Return the (X, Y) coordinate for the center point of the cell that contains the specified text.  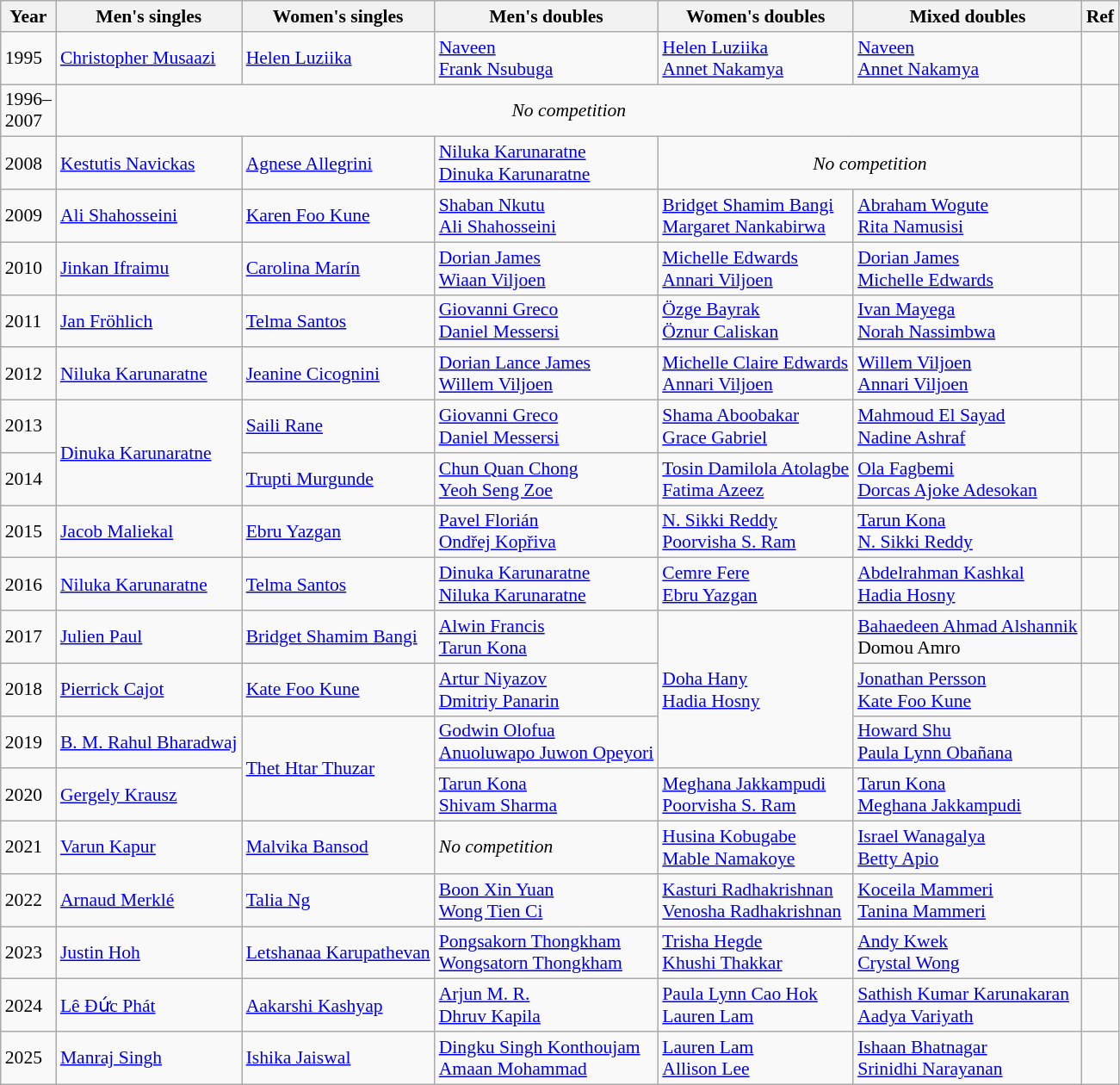
Dorian James Michelle Edwards (968, 269)
Kasturi Radhakrishnan Venosha Radhakrishnan (756, 901)
Women's doubles (756, 16)
Alwin Francis Tarun Kona (547, 637)
Ebru Yazgan (338, 532)
Tarun Kona Meghana Jakkampudi (968, 796)
Jinkan Ifraimu (149, 269)
Pierrick Cajot (149, 689)
Jacob Maliekal (149, 532)
Trupti Murgunde (338, 479)
Koceila Mammeri Tanina Mammeri (968, 901)
Lauren Lam Allison Lee (756, 1057)
Michelle Edwards Annari Viljoen (756, 269)
Willem Viljoen Annari Viljoen (968, 374)
Saili Rane (338, 427)
Christopher Musaazi (149, 59)
2021 (28, 847)
Helen Luziika Annet Nakamya (756, 59)
2016 (28, 584)
Malvika Bansod (338, 847)
Howard Shu Paula Lynn Obañana (968, 742)
Jonathan Persson Kate Foo Kune (968, 689)
Dinuka Karunaratne (149, 453)
Bahaedeen Ahmad Alshannik Domou Amro (968, 637)
1995 (28, 59)
Justin Hoh (149, 952)
2011 (28, 320)
Aakarshi Kashyap (338, 1006)
2009 (28, 215)
Andy Kwek Crystal Wong (968, 952)
Dorian James Wiaan Viljoen (547, 269)
Tarun Kona N. Sikki Reddy (968, 532)
Meghana Jakkampudi Poorvisha S. Ram (756, 796)
Karen Foo Kune (338, 215)
Jan Fröhlich (149, 320)
2025 (28, 1057)
Mixed doubles (968, 16)
Ola Fagbemi Dorcas Ajoke Adesokan (968, 479)
Tosin Damilola Atolagbe Fatima Azeez (756, 479)
Pongsakorn Thongkham Wongsatorn Thongkham (547, 952)
Men's doubles (547, 16)
2008 (28, 164)
Bridget Shamim Bangi (338, 637)
Bridget Shamim Bangi Margaret Nankabirwa (756, 215)
Trisha Hegde Khushi Thakkar (756, 952)
Naveen Annet Nakamya (968, 59)
Shama Aboobakar Grace Gabriel (756, 427)
Abdelrahman Kashkal Hadia Hosny (968, 584)
Tarun Kona Shivam Sharma (547, 796)
Agnese Allegrini (338, 164)
2013 (28, 427)
2014 (28, 479)
Thet Htar Thuzar (338, 768)
Gergely Krausz (149, 796)
2017 (28, 637)
Sathish Kumar Karunakaran Aadya Variyath (968, 1006)
Mahmoud El Sayad Nadine Ashraf (968, 427)
Ali Shahosseini (149, 215)
Year (28, 16)
Abraham Wogute Rita Namusisi (968, 215)
Pavel Florián Ondřej Kopřiva (547, 532)
Paula Lynn Cao Hok Lauren Lam (756, 1006)
Cemre Fere Ebru Yazgan (756, 584)
Husina Kobugabe Mable Namakoye (756, 847)
Women's singles (338, 16)
Ishika Jaiswal (338, 1057)
Shaban Nkutu Ali Shahosseini (547, 215)
Kestutis Navickas (149, 164)
Doha Hany Hadia Hosny (756, 689)
2010 (28, 269)
2018 (28, 689)
Varun Kapur (149, 847)
Lê Đức Phát (149, 1006)
2020 (28, 796)
Helen Luziika (338, 59)
N. Sikki Reddy Poorvisha S. Ram (756, 532)
Michelle Claire Edwards Annari Viljoen (756, 374)
Arnaud Merklé (149, 901)
Men's singles (149, 16)
Chun Quan Chong Yeoh Seng Zoe (547, 479)
Ishaan Bhatnagar Srinidhi Narayanan (968, 1057)
Ivan Mayega Norah Nassimbwa (968, 320)
Boon Xin Yuan Wong Tien Ci (547, 901)
Ref (1100, 16)
Arjun M. R. Dhruv Kapila (547, 1006)
2015 (28, 532)
Kate Foo Kune (338, 689)
Artur Niyazov Dmitriy Panarin (547, 689)
Carolina Marín (338, 269)
Julien Paul (149, 637)
B. M. Rahul Bharadwaj (149, 742)
Jeanine Cicognini (338, 374)
Niluka Karunaratne Dinuka Karunaratne (547, 164)
1996–2007 (28, 110)
Israel Wanagalya Betty Apio (968, 847)
Talia Ng (338, 901)
2024 (28, 1006)
2019 (28, 742)
2022 (28, 901)
Letshanaa Karupathevan (338, 952)
Özge Bayrak Öznur Caliskan (756, 320)
Godwin Olofua Anuoluwapo Juwon Opeyori (547, 742)
2023 (28, 952)
Manraj Singh (149, 1057)
2012 (28, 374)
Dingku Singh Konthoujam Amaan Mohammad (547, 1057)
Dorian Lance James Willem Viljoen (547, 374)
Naveen Frank Nsubuga (547, 59)
Dinuka Karunaratne Niluka Karunaratne (547, 584)
